Return [x, y] of the center of cell containing provided text 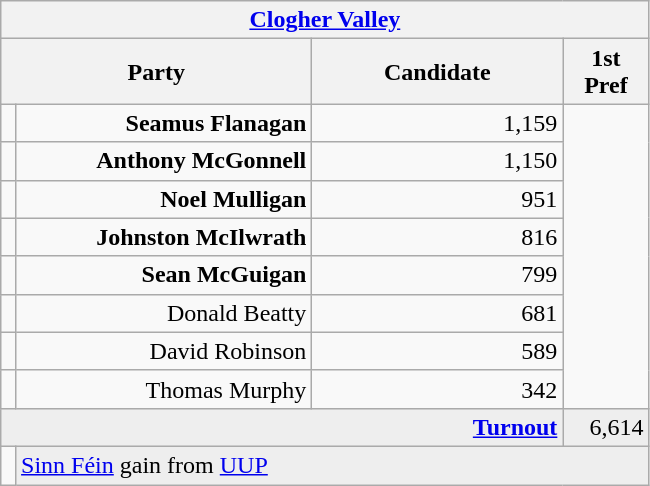
Noel Mulligan [164, 199]
Turnout [282, 427]
1st Pref [606, 72]
Sean McGuigan [164, 275]
Anthony McGonnell [164, 161]
342 [438, 389]
816 [438, 237]
1,150 [438, 161]
681 [438, 313]
799 [438, 275]
Johnston McIlwrath [164, 237]
Sinn Féin gain from UUP [332, 465]
Clogher Valley [325, 20]
589 [438, 351]
Party [156, 72]
Candidate [438, 72]
David Robinson [164, 351]
Seamus Flanagan [164, 123]
951 [438, 199]
6,614 [606, 427]
Thomas Murphy [164, 389]
1,159 [438, 123]
Donald Beatty [164, 313]
